Return the (X, Y) coordinate for the center point of the cell that contains the specified text.  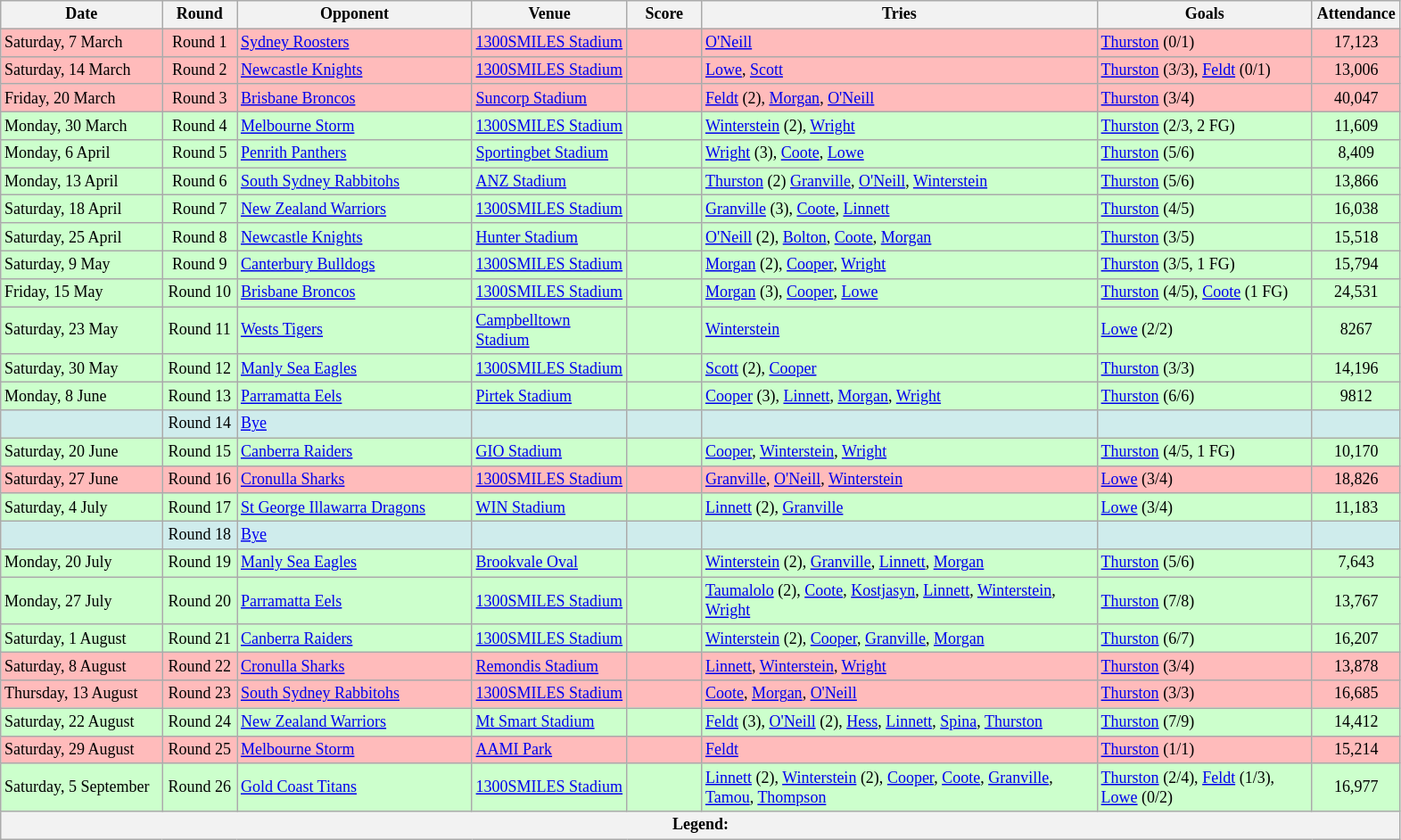
Feldt (2), Morgan, O'Neill (900, 98)
Thurston (2/3, 2 FG) (1204, 125)
WIN Stadium (549, 506)
13,878 (1356, 667)
15,518 (1356, 237)
Granville, O'Neill, Winterstein (900, 480)
Saturday, 9 May (82, 264)
Winterstein (2), Wright (900, 125)
Score (664, 14)
Hunter Stadium (549, 237)
14,412 (1356, 722)
Saturday, 1 August (82, 638)
Round 7 (200, 209)
Round 16 (200, 480)
Saturday, 22 August (82, 722)
Thurston (7/8) (1204, 601)
Penrith Panthers (355, 153)
Thurston (6/6) (1204, 396)
Sydney Roosters (355, 43)
Round 9 (200, 264)
Saturday, 5 September (82, 787)
Thurston (2) Granville, O'Neill, Winterstein (900, 182)
Round 5 (200, 153)
Linnett (2), Granville (900, 506)
Gold Coast Titans (355, 787)
Cooper (3), Linnett, Morgan, Wright (900, 396)
Brookvale Oval (549, 564)
Thurston (4/5) (1204, 209)
16,685 (1356, 694)
Round 15 (200, 451)
Opponent (355, 14)
Scott (2), Cooper (900, 367)
40,047 (1356, 98)
Wright (3), Coote, Lowe (900, 153)
Round 23 (200, 694)
Coote, Morgan, O'Neill (900, 694)
Thurston (4/5), Coote (1 FG) (1204, 292)
Thurston (2/4), Feldt (1/3), Lowe (0/2) (1204, 787)
Wests Tigers (355, 331)
8267 (1356, 331)
13,006 (1356, 70)
Morgan (3), Cooper, Lowe (900, 292)
Saturday, 8 August (82, 667)
16,977 (1356, 787)
16,207 (1356, 638)
Winterstein (900, 331)
Lowe, Scott (900, 70)
Thurston (3/3), Feldt (0/1) (1204, 70)
Round 14 (200, 424)
Saturday, 14 March (82, 70)
Saturday, 30 May (82, 367)
Winterstein (2), Granville, Linnett, Morgan (900, 564)
Tries (900, 14)
Round 3 (200, 98)
Round 6 (200, 182)
Thurston (1/1) (1204, 749)
Thursday, 13 August (82, 694)
Round 19 (200, 564)
Round 24 (200, 722)
Suncorp Stadium (549, 98)
Saturday, 23 May (82, 331)
15,214 (1356, 749)
Round 20 (200, 601)
Monday, 30 March (82, 125)
Sportingbet Stadium (549, 153)
18,826 (1356, 480)
11,609 (1356, 125)
Morgan (2), Cooper, Wright (900, 264)
14,196 (1356, 367)
ANZ Stadium (549, 182)
Monday, 27 July (82, 601)
Round 26 (200, 787)
Legend: (701, 826)
Granville (3), Coote, Linnett (900, 209)
Monday, 6 April (82, 153)
Friday, 15 May (82, 292)
Round 4 (200, 125)
Saturday, 18 April (82, 209)
16,038 (1356, 209)
Round 11 (200, 331)
Round 2 (200, 70)
Monday, 20 July (82, 564)
Linnett (2), Winterstein (2), Cooper, Coote, Granville, Tamou, Thompson (900, 787)
Friday, 20 March (82, 98)
24,531 (1356, 292)
8,409 (1356, 153)
Round 10 (200, 292)
Saturday, 27 June (82, 480)
Thurston (6/7) (1204, 638)
10,170 (1356, 451)
Saturday, 7 March (82, 43)
Feldt (900, 749)
Round 25 (200, 749)
AAMI Park (549, 749)
Cooper, Winterstein, Wright (900, 451)
Attendance (1356, 14)
Thurston (0/1) (1204, 43)
Saturday, 29 August (82, 749)
Linnett, Winterstein, Wright (900, 667)
Venue (549, 14)
11,183 (1356, 506)
Saturday, 20 June (82, 451)
Feldt (3), O'Neill (2), Hess, Linnett, Spina, Thurston (900, 722)
Round 8 (200, 237)
Thurston (3/5, 1 FG) (1204, 264)
Canterbury Bulldogs (355, 264)
Round 1 (200, 43)
Taumalolo (2), Coote, Kostjasyn, Linnett, Winterstein, Wright (900, 601)
Thurston (7/9) (1204, 722)
13,767 (1356, 601)
13,866 (1356, 182)
Date (82, 14)
Saturday, 4 July (82, 506)
St George Illawarra Dragons (355, 506)
Thurston (3/5) (1204, 237)
Round 13 (200, 396)
O'Neill (2), Bolton, Coote, Morgan (900, 237)
Saturday, 25 April (82, 237)
Thurston (4/5, 1 FG) (1204, 451)
15,794 (1356, 264)
7,643 (1356, 564)
9812 (1356, 396)
Monday, 8 June (82, 396)
17,123 (1356, 43)
Campbelltown Stadium (549, 331)
Pirtek Stadium (549, 396)
O'Neill (900, 43)
GIO Stadium (549, 451)
Round (200, 14)
Round 22 (200, 667)
Goals (1204, 14)
Round 12 (200, 367)
Round 17 (200, 506)
Round 18 (200, 535)
Remondis Stadium (549, 667)
Mt Smart Stadium (549, 722)
Lowe (2/2) (1204, 331)
Winterstein (2), Cooper, Granville, Morgan (900, 638)
Round 21 (200, 638)
Monday, 13 April (82, 182)
